Pinpoint the cell where the given text exists, returning its (x, y) midpoint coordinate. 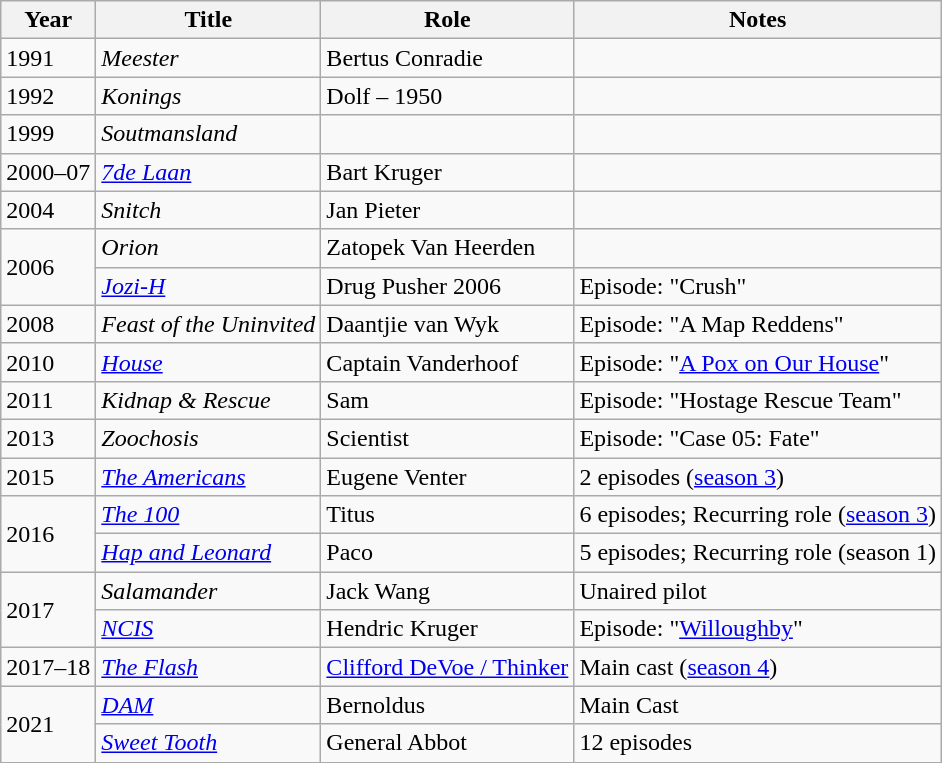
1999 (48, 134)
12 episodes (758, 743)
Daantjie van Wyk (448, 324)
Title (208, 20)
Bernoldus (448, 705)
2000–07 (48, 172)
Feast of the Uninvited (208, 324)
1992 (48, 96)
Zoochosis (208, 438)
Salamander (208, 591)
2008 (48, 324)
5 episodes; Recurring role (season 1) (758, 553)
Snitch (208, 210)
2 episodes (season 3) (758, 477)
House (208, 362)
Meester (208, 58)
Role (448, 20)
Year (48, 20)
Drug Pusher 2006 (448, 286)
2015 (48, 477)
Episode: "A Pox on Our House" (758, 362)
7de Laan (208, 172)
Main cast (season 4) (758, 667)
2004 (48, 210)
Sam (448, 400)
Jozi-H (208, 286)
Eugene Venter (448, 477)
Bart Kruger (448, 172)
Orion (208, 248)
The 100 (208, 515)
The Flash (208, 667)
Episode: "Hostage Rescue Team" (758, 400)
Jack Wang (448, 591)
2017 (48, 610)
Dolf – 1950 (448, 96)
Scientist (448, 438)
Hendric Kruger (448, 629)
Soutmansland (208, 134)
Episode: "A Map Reddens" (758, 324)
Episode: "Case 05: Fate" (758, 438)
General Abbot (448, 743)
2017–18 (48, 667)
Titus (448, 515)
Konings (208, 96)
2013 (48, 438)
2011 (48, 400)
2010 (48, 362)
Jan Pieter (448, 210)
Captain Vanderhoof (448, 362)
Bertus Conradie (448, 58)
Episode: "Crush" (758, 286)
2021 (48, 724)
Notes (758, 20)
Paco (448, 553)
2016 (48, 534)
Main Cast (758, 705)
Episode: "Willoughby" (758, 629)
6 episodes; Recurring role (season 3) (758, 515)
Hap and Leonard (208, 553)
Zatopek Van Heerden (448, 248)
Sweet Tooth (208, 743)
NCIS (208, 629)
2006 (48, 267)
Unaired pilot (758, 591)
1991 (48, 58)
The Americans (208, 477)
Clifford DeVoe / Thinker (448, 667)
DAM (208, 705)
Kidnap & Rescue (208, 400)
